Return (x, y) of the center of cell containing provided text 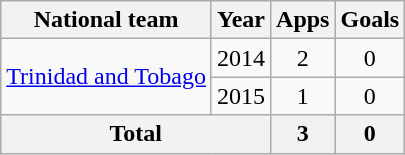
National team (106, 20)
2015 (240, 96)
Apps (303, 20)
Year (240, 20)
1 (303, 96)
3 (303, 134)
Goals (370, 20)
2 (303, 58)
Total (136, 134)
2014 (240, 58)
Trinidad and Tobago (106, 77)
